Return the (x, y) coordinate for the center point of the cell that contains the specified text.  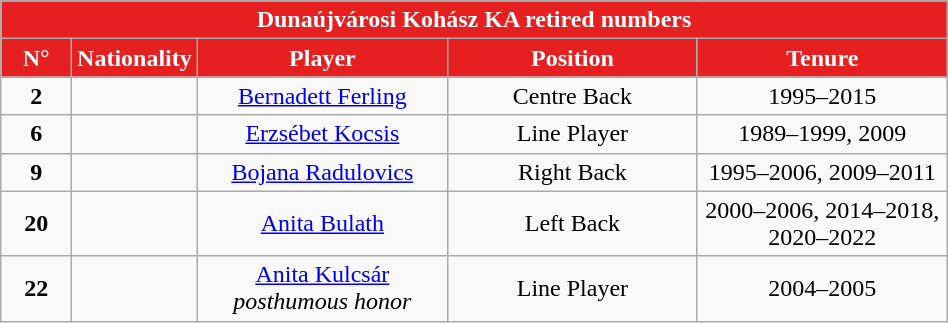
Dunaújvárosi Kohász KA retired numbers (474, 20)
Erzsébet Kocsis (322, 134)
Anita Bulath (322, 224)
2 (36, 96)
Player (322, 58)
Tenure (822, 58)
1989–1999, 2009 (822, 134)
Bernadett Ferling (322, 96)
Left Back (572, 224)
2000–2006, 2014–2018, 2020–2022 (822, 224)
2004–2005 (822, 288)
N° (36, 58)
Anita Kulcsár posthumous honor (322, 288)
20 (36, 224)
6 (36, 134)
Right Back (572, 172)
9 (36, 172)
22 (36, 288)
Position (572, 58)
Bojana Radulovics (322, 172)
Centre Back (572, 96)
1995–2006, 2009–2011 (822, 172)
Nationality (135, 58)
1995–2015 (822, 96)
